Identify which cell holds the provided text, then report its [x, y] central coordinate. 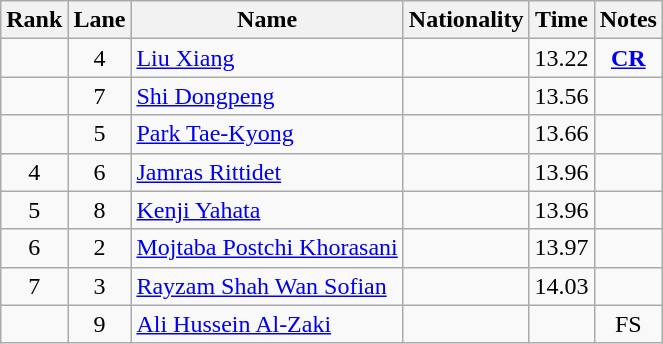
14.03 [562, 286]
Shi Dongpeng [267, 96]
Lane [100, 20]
Park Tae-Kyong [267, 134]
Kenji Yahata [267, 210]
Name [267, 20]
Liu Xiang [267, 58]
13.22 [562, 58]
2 [100, 248]
9 [100, 324]
Jamras Rittidet [267, 172]
13.66 [562, 134]
Time [562, 20]
13.56 [562, 96]
FS [628, 324]
8 [100, 210]
Rank [34, 20]
Ali Hussein Al-Zaki [267, 324]
Mojtaba Postchi Khorasani [267, 248]
CR [628, 58]
Notes [628, 20]
Rayzam Shah Wan Sofian [267, 286]
Nationality [466, 20]
13.97 [562, 248]
3 [100, 286]
